Output the (X, Y) coordinate of the center of the cell containing the given text.  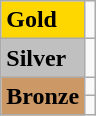
Bronze (43, 96)
Gold (43, 20)
Silver (43, 58)
